Scan for the cell matching the given text and deliver its [x, y] coordinate at center. 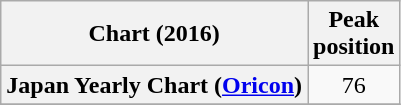
Peakposition [354, 34]
Japan Yearly Chart (Oricon) [154, 85]
Chart (2016) [154, 34]
76 [354, 85]
